Locate the cell with the specified text and output its [X, Y] center coordinate. 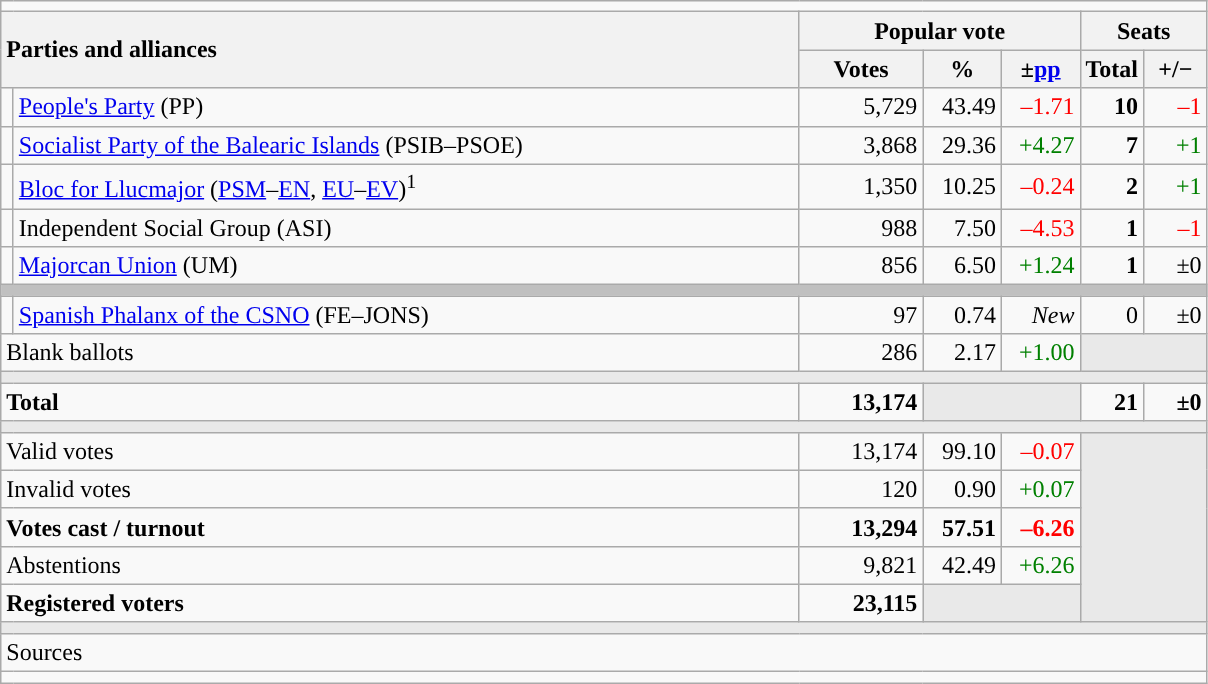
% [962, 69]
People's Party (PP) [406, 107]
2 [1112, 186]
Independent Social Group (ASI) [406, 228]
–1.71 [1040, 107]
+1.00 [1040, 353]
9,821 [861, 565]
29.36 [962, 145]
+6.26 [1040, 565]
Socialist Party of the Balearic Islands (PSIB–PSOE) [406, 145]
Popular vote [940, 31]
Spanish Phalanx of the CSNO (FE–JONS) [406, 315]
6.50 [962, 266]
120 [861, 489]
+1.24 [1040, 266]
New [1040, 315]
–0.07 [1040, 451]
–4.53 [1040, 228]
0.90 [962, 489]
43.49 [962, 107]
Invalid votes [400, 489]
97 [861, 315]
+/− [1176, 69]
–6.26 [1040, 527]
Votes cast / turnout [400, 527]
57.51 [962, 527]
+0.07 [1040, 489]
99.10 [962, 451]
Registered voters [400, 603]
0.74 [962, 315]
42.49 [962, 565]
Bloc for Llucmajor (PSM–EN, EU–EV)1 [406, 186]
–0.24 [1040, 186]
7.50 [962, 228]
23,115 [861, 603]
5,729 [861, 107]
±pp [1040, 69]
0 [1112, 315]
Blank ballots [400, 353]
13,294 [861, 527]
Seats [1144, 31]
21 [1112, 402]
1,350 [861, 186]
Abstentions [400, 565]
Votes [861, 69]
+4.27 [1040, 145]
7 [1112, 145]
Parties and alliances [400, 50]
3,868 [861, 145]
Valid votes [400, 451]
988 [861, 228]
286 [861, 353]
10 [1112, 107]
10.25 [962, 186]
Sources [604, 652]
856 [861, 266]
2.17 [962, 353]
Majorcan Union (UM) [406, 266]
